Locate the cell with the specified text and output its [x, y] center coordinate. 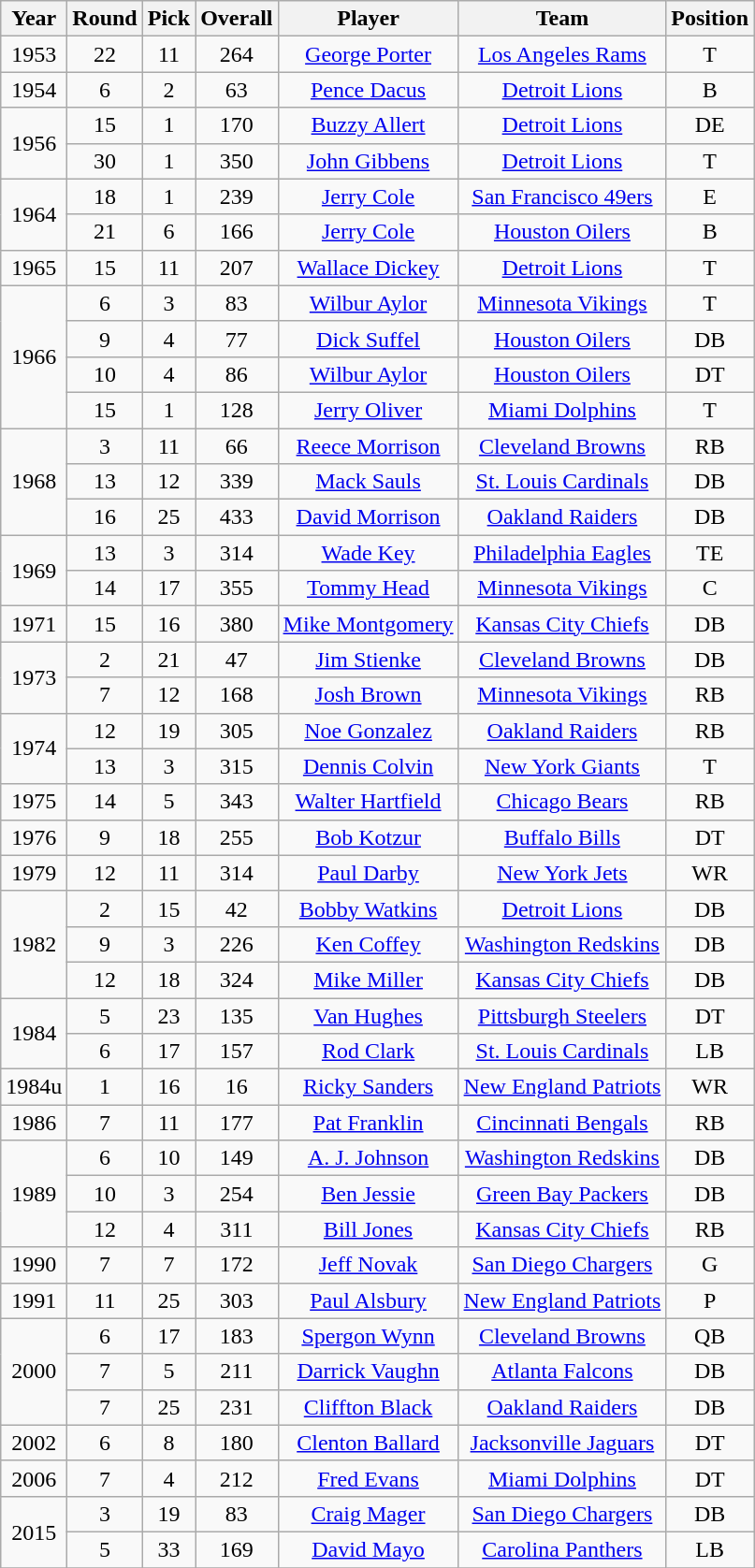
Mike Miller [369, 980]
8 [168, 1443]
2000 [34, 1372]
TE [710, 553]
Cliffton Black [369, 1407]
Mack Sauls [369, 482]
Chicago Bears [562, 802]
23 [168, 1015]
Wade Key [369, 553]
303 [237, 1300]
1964 [34, 214]
180 [237, 1443]
86 [237, 374]
231 [237, 1407]
33 [168, 1549]
135 [237, 1015]
Jacksonville Jaguars [562, 1443]
Atlanta Falcons [562, 1372]
1982 [34, 944]
Position [710, 19]
New York Jets [562, 873]
John Gibbens [369, 161]
433 [237, 517]
Buffalo Bills [562, 837]
1973 [34, 677]
Player [369, 19]
63 [237, 90]
Bob Kotzur [369, 837]
1974 [34, 748]
Paul Alsbury [369, 1300]
1989 [34, 1194]
Walter Hartfield [369, 802]
QB [710, 1336]
Mike Montgomery [369, 624]
Reece Morrison [369, 446]
177 [237, 1123]
San Francisco 49ers [562, 196]
Carolina Panthers [562, 1549]
77 [237, 339]
1976 [34, 837]
Pittsburgh Steelers [562, 1015]
Year [34, 19]
339 [237, 482]
Tommy Head [369, 588]
128 [237, 410]
DE [710, 125]
Dennis Colvin [369, 766]
1986 [34, 1123]
149 [237, 1158]
1971 [34, 624]
Fred Evans [369, 1478]
1984 [34, 1033]
Pick [168, 19]
255 [237, 837]
1979 [34, 873]
1975 [34, 802]
2002 [34, 1443]
47 [237, 660]
166 [237, 232]
1966 [34, 356]
1969 [34, 571]
Pat Franklin [369, 1123]
1953 [34, 54]
David Morrison [369, 517]
212 [237, 1478]
Rod Clark [369, 1052]
157 [237, 1052]
226 [237, 944]
170 [237, 125]
Round [105, 19]
1991 [34, 1300]
172 [237, 1265]
239 [237, 196]
P [710, 1300]
2006 [34, 1478]
254 [237, 1194]
Ricky Sanders [369, 1087]
264 [237, 54]
Ben Jessie [369, 1194]
183 [237, 1336]
Green Bay Packers [562, 1194]
207 [237, 268]
Clenton Ballard [369, 1443]
1968 [34, 482]
Ken Coffey [369, 944]
324 [237, 980]
Spergon Wynn [369, 1336]
George Porter [369, 54]
30 [105, 161]
Van Hughes [369, 1015]
311 [237, 1229]
1965 [34, 268]
New York Giants [562, 766]
305 [237, 731]
Paul Darby [369, 873]
22 [105, 54]
1984u [34, 1087]
Josh Brown [369, 695]
315 [237, 766]
Philadelphia Eagles [562, 553]
Bill Jones [369, 1229]
Jeff Novak [369, 1265]
Cincinnati Bengals [562, 1123]
Dick Suffel [369, 339]
Craig Mager [369, 1514]
66 [237, 446]
Noe Gonzalez [369, 731]
355 [237, 588]
E [710, 196]
Team [562, 19]
350 [237, 161]
Overall [237, 19]
380 [237, 624]
168 [237, 695]
42 [237, 908]
1990 [34, 1265]
Pence Dacus [369, 90]
G [710, 1265]
Buzzy Allert [369, 125]
2015 [34, 1532]
Bobby Watkins [369, 908]
Darrick Vaughn [369, 1372]
1956 [34, 143]
Jerry Oliver [369, 410]
A. J. Johnson [369, 1158]
Los Angeles Rams [562, 54]
Wallace Dickey [369, 268]
1954 [34, 90]
Jim Stienke [369, 660]
343 [237, 802]
C [710, 588]
211 [237, 1372]
169 [237, 1549]
David Mayo [369, 1549]
